Determine the [X, Y] coordinate at the center of the cell enclosing the given text.  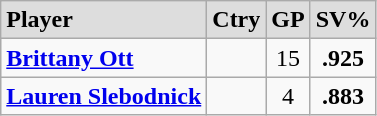
4 [288, 96]
SV% [343, 20]
Lauren Slebodnick [104, 96]
Brittany Ott [104, 58]
Ctry [236, 20]
.925 [343, 58]
Player [104, 20]
15 [288, 58]
GP [288, 20]
.883 [343, 96]
